Find where the given text appears and provide that cell's center as (x, y) coordinate. 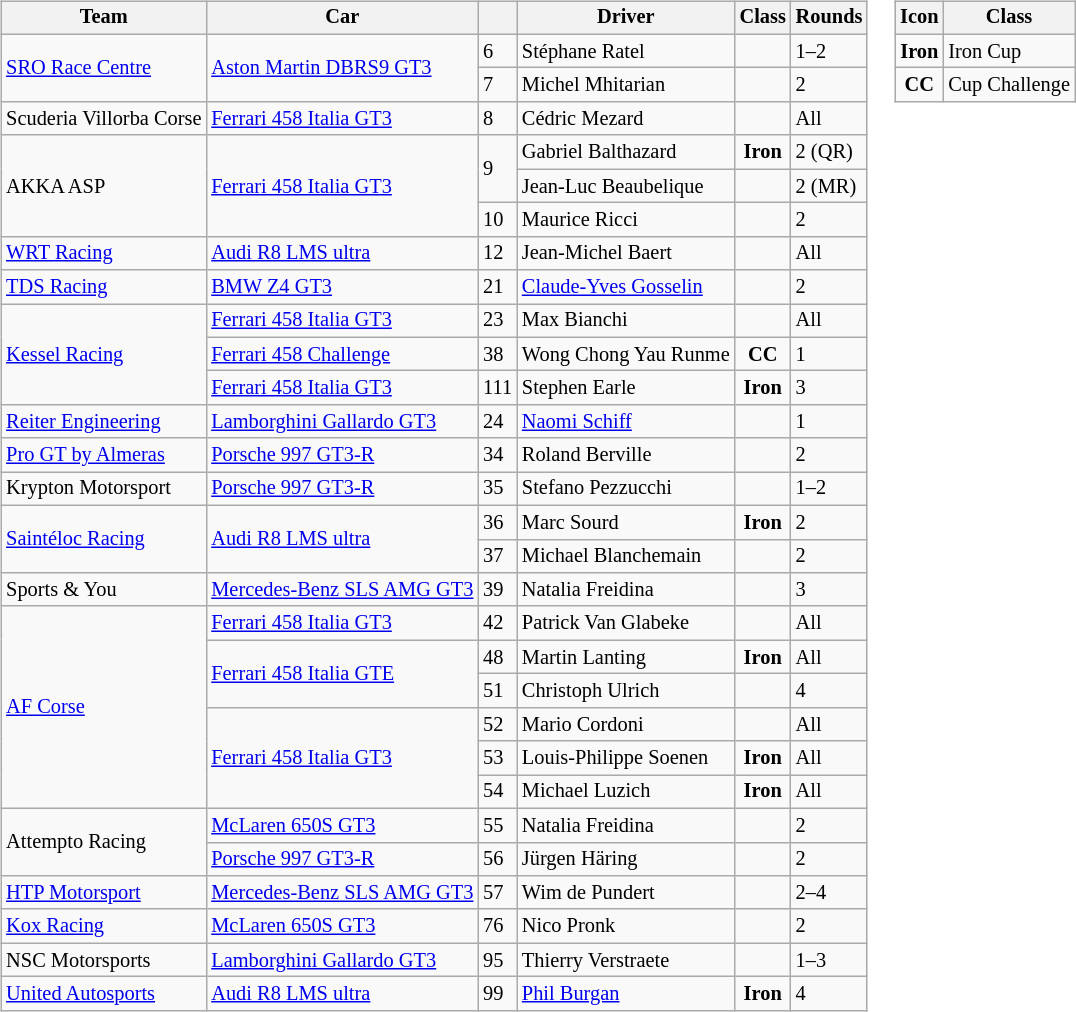
111 (498, 388)
37 (498, 556)
Phil Burgan (626, 994)
76 (498, 926)
Scuderia Villorba Corse (104, 119)
6 (498, 51)
39 (498, 590)
Icon (919, 18)
Mario Cordoni (626, 724)
Jean-Luc Beaubelique (626, 186)
2 (MR) (830, 186)
SRO Race Centre (104, 68)
NSC Motorsports (104, 960)
Aston Martin DBRS9 GT3 (342, 68)
Wim de Pundert (626, 893)
12 (498, 253)
Max Bianchi (626, 321)
Driver (626, 18)
23 (498, 321)
Wong Chong Yau Runme (626, 354)
54 (498, 792)
Rounds (830, 18)
Iron Cup (1008, 51)
Jean-Michel Baert (626, 253)
Maurice Ricci (626, 220)
Kox Racing (104, 926)
BMW Z4 GT3 (342, 287)
34 (498, 455)
35 (498, 489)
51 (498, 691)
Claude-Yves Gosselin (626, 287)
Team (104, 18)
42 (498, 623)
57 (498, 893)
TDS Racing (104, 287)
AKKA ASP (104, 186)
Michael Blanchemain (626, 556)
Cup Challenge (1008, 85)
48 (498, 657)
Attempto Racing (104, 842)
Michael Luzich (626, 792)
8 (498, 119)
Patrick Van Glabeke (626, 623)
Michel Mhitarian (626, 85)
Naomi Schiff (626, 422)
53 (498, 758)
Ferrari 458 Italia GTE (342, 674)
38 (498, 354)
Cédric Mezard (626, 119)
Reiter Engineering (104, 422)
Christoph Ulrich (626, 691)
Kessel Racing (104, 354)
Louis-Philippe Soenen (626, 758)
10 (498, 220)
Stefano Pezzucchi (626, 489)
Gabriel Balthazard (626, 152)
Jürgen Häring (626, 859)
United Autosports (104, 994)
Sports & You (104, 590)
56 (498, 859)
Martin Lanting (626, 657)
Krypton Motorsport (104, 489)
Marc Sourd (626, 522)
2 (QR) (830, 152)
Thierry Verstraete (626, 960)
95 (498, 960)
52 (498, 724)
Saintéloc Racing (104, 538)
Stephen Earle (626, 388)
2–4 (830, 893)
Car (342, 18)
Roland Berville (626, 455)
Ferrari 458 Challenge (342, 354)
55 (498, 825)
AF Corse (104, 707)
24 (498, 422)
9 (498, 168)
21 (498, 287)
7 (498, 85)
Nico Pronk (626, 926)
HTP Motorsport (104, 893)
Stéphane Ratel (626, 51)
Pro GT by Almeras (104, 455)
99 (498, 994)
36 (498, 522)
WRT Racing (104, 253)
1–3 (830, 960)
